Scan for the cell matching the given text and deliver its (x, y) coordinate at center. 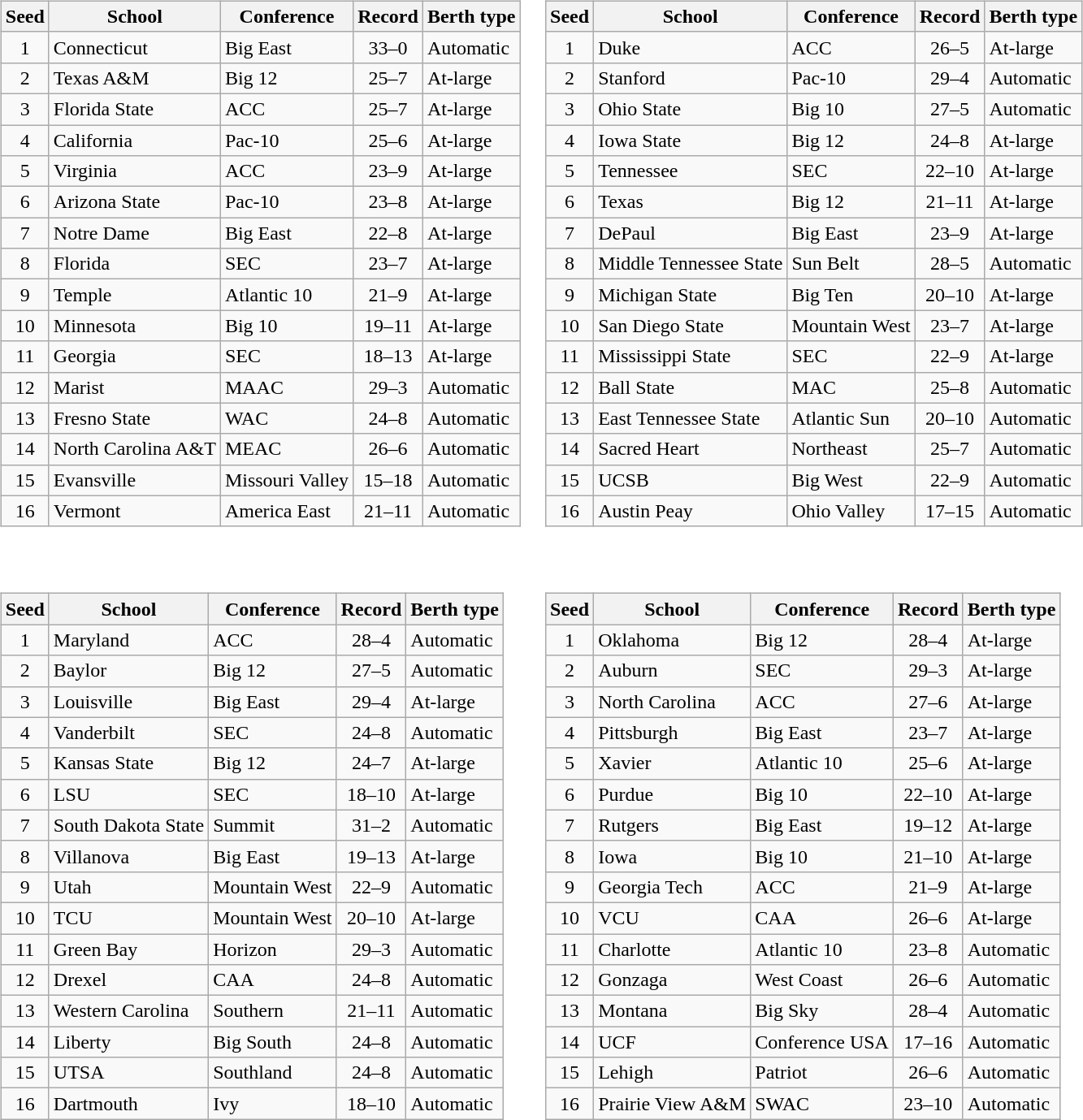
Gonzaga (673, 980)
Prairie View A&M (673, 1104)
Florida (135, 264)
Florida State (135, 109)
North Carolina A&T (135, 449)
VCU (673, 918)
Horizon (273, 949)
UTSA (128, 1073)
Connecticut (135, 47)
San Diego State (691, 326)
North Carolina (673, 702)
Montana (673, 1011)
Summit (273, 825)
26–5 (950, 47)
SWAC (822, 1104)
24–7 (371, 763)
33–0 (388, 47)
WAC (286, 418)
Temple (135, 295)
18–13 (388, 357)
Ball State (691, 387)
Green Bay (128, 949)
MEAC (286, 449)
19–12 (928, 825)
DePaul (691, 233)
Charlotte (673, 949)
Mississippi State (691, 357)
Vermont (135, 511)
Purdue (673, 794)
Lehigh (673, 1073)
Vanderbilt (128, 733)
Big West (851, 480)
Rutgers (673, 825)
Dartmouth (128, 1104)
UCF (673, 1042)
Big Sky (822, 1011)
Texas (691, 202)
Minnesota (135, 326)
Ivy (273, 1104)
LSU (128, 794)
Drexel (128, 980)
TCU (128, 918)
Maryland (128, 640)
Kansas State (128, 763)
East Tennessee State (691, 418)
17–16 (928, 1042)
31–2 (371, 825)
Marist (135, 387)
19–11 (388, 326)
Xavier (673, 763)
Louisville (128, 702)
Conference USA (822, 1042)
Pittsburgh (673, 733)
Auburn (673, 671)
Sacred Heart (691, 449)
Arizona State (135, 202)
Sun Belt (851, 264)
Big South (273, 1042)
Tennessee (691, 171)
America East (286, 511)
21–10 (928, 856)
California (135, 141)
Ohio State (691, 109)
Michigan State (691, 295)
Patriot (822, 1073)
28–5 (950, 264)
South Dakota State (128, 825)
Southland (273, 1073)
27–6 (928, 702)
Missouri Valley (286, 480)
Duke (691, 47)
Ohio Valley (851, 511)
Western Carolina (128, 1011)
Villanova (128, 856)
Austin Peay (691, 511)
Texas A&M (135, 78)
25–8 (950, 387)
Virginia (135, 171)
15–18 (388, 480)
Iowa State (691, 141)
Utah (128, 887)
MAC (851, 387)
Northeast (851, 449)
17–15 (950, 511)
Liberty (128, 1042)
Southern (273, 1011)
19–13 (371, 856)
22–8 (388, 233)
Big Ten (851, 295)
West Coast (822, 980)
Georgia (135, 357)
Iowa (673, 856)
23–10 (928, 1104)
Atlantic Sun (851, 418)
Stanford (691, 78)
UCSB (691, 480)
Fresno State (135, 418)
MAAC (286, 387)
Baylor (128, 671)
Georgia Tech (673, 887)
Oklahoma (673, 640)
Middle Tennessee State (691, 264)
Notre Dame (135, 233)
Evansville (135, 480)
